Capture the cell that displays the provided text and extract its (X, Y) central coordinate. 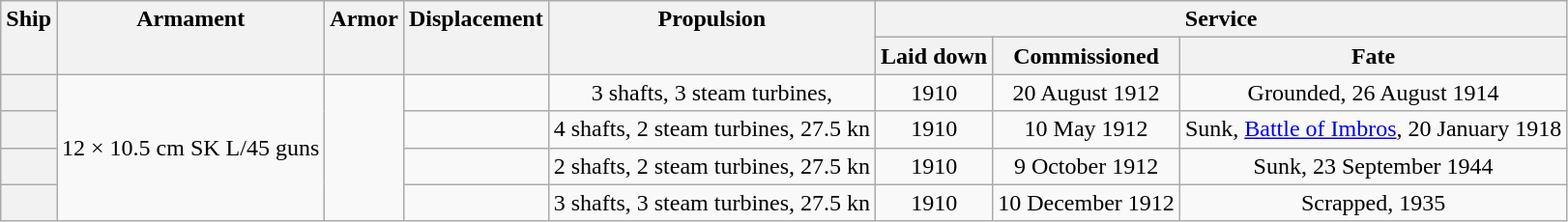
Commissioned (1087, 56)
Armament (191, 38)
Sunk, 23 September 1944 (1373, 166)
Propulsion (711, 38)
12 × 10.5 cm SK L/45 guns (191, 148)
20 August 1912 (1087, 93)
Armor (364, 38)
Fate (1373, 56)
Displacement (476, 38)
4 shafts, 2 steam turbines, 27.5 kn (711, 129)
9 October 1912 (1087, 166)
3 shafts, 3 steam turbines, 27.5 kn (711, 203)
Laid down (934, 56)
2 shafts, 2 steam turbines, 27.5 kn (711, 166)
3 shafts, 3 steam turbines, (711, 93)
10 May 1912 (1087, 129)
10 December 1912 (1087, 203)
Grounded, 26 August 1914 (1373, 93)
Sunk, Battle of Imbros, 20 January 1918 (1373, 129)
Service (1222, 19)
Ship (29, 38)
Scrapped, 1935 (1373, 203)
